Output the (x, y) coordinate of the center of the cell containing the given text.  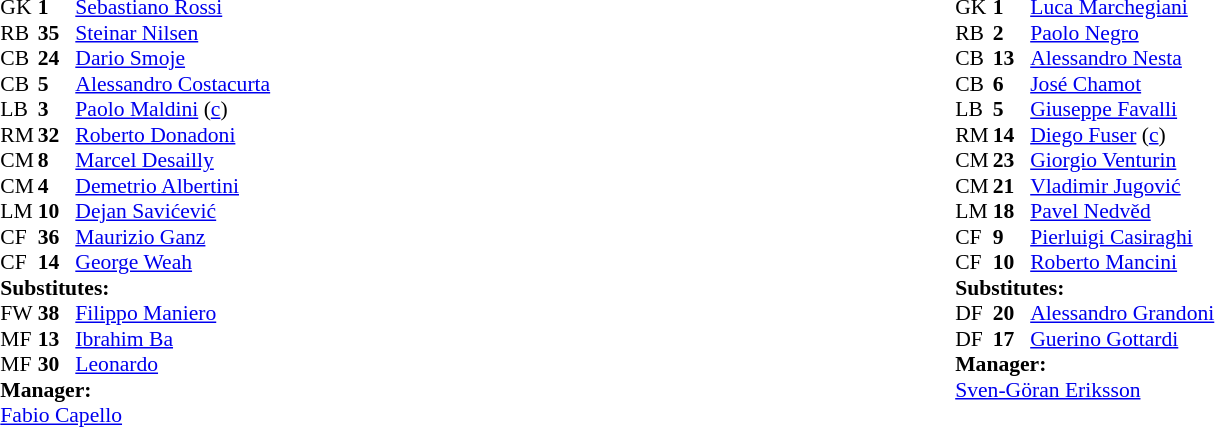
Filippo Maniero (172, 313)
George Weah (172, 263)
Vladimir Jugović (1122, 186)
Alessandro Nesta (1122, 59)
Maurizio Ganz (172, 237)
8 (57, 161)
35 (57, 33)
Marcel Desailly (172, 161)
Sven-Göran Eriksson (1084, 390)
FW (19, 313)
23 (1012, 161)
17 (1012, 339)
2 (1012, 33)
Guerino Gottardi (1122, 339)
24 (57, 59)
18 (1012, 211)
Giorgio Venturin (1122, 161)
4 (57, 186)
Alessandro Costacurta (172, 84)
Dejan Savićević (172, 211)
Steinar Nilsen (172, 33)
José Chamot (1122, 84)
Roberto Mancini (1122, 263)
Alessandro Grandoni (1122, 313)
6 (1012, 84)
Giuseppe Favalli (1122, 109)
9 (1012, 237)
Diego Fuser (c) (1122, 135)
3 (57, 109)
Dario Smoje (172, 59)
Roberto Donadoni (172, 135)
21 (1012, 186)
Pierluigi Casiraghi (1122, 237)
32 (57, 135)
20 (1012, 313)
Demetrio Albertini (172, 186)
38 (57, 313)
36 (57, 237)
30 (57, 365)
Paolo Negro (1122, 33)
Pavel Nedvěd (1122, 211)
Leonardo (172, 365)
Ibrahim Ba (172, 339)
Paolo Maldini (c) (172, 109)
